Return the [x, y] coordinate for the center point of the cell that contains the specified text.  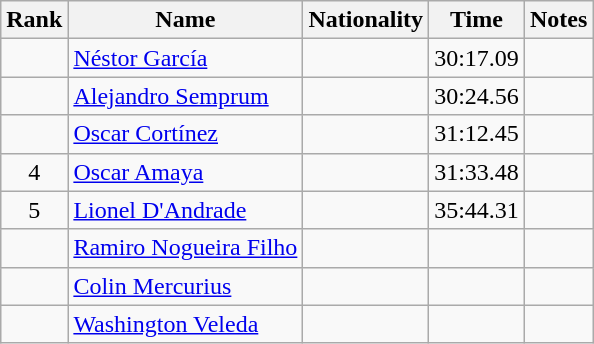
Name [186, 20]
30:24.56 [477, 96]
Néstor García [186, 58]
31:33.48 [477, 172]
4 [34, 172]
Rank [34, 20]
Alejandro Semprum [186, 96]
Colin Mercurius [186, 286]
Washington Veleda [186, 324]
Notes [558, 20]
31:12.45 [477, 134]
Time [477, 20]
Ramiro Nogueira Filho [186, 248]
30:17.09 [477, 58]
5 [34, 210]
Lionel D'Andrade [186, 210]
35:44.31 [477, 210]
Oscar Cortínez [186, 134]
Nationality [366, 20]
Oscar Amaya [186, 172]
